Determine the [x, y] coordinate at the center of the cell enclosing the given text.  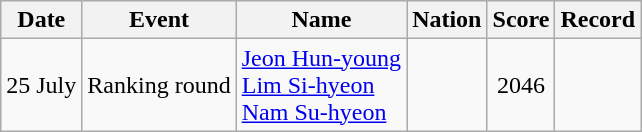
Jeon Hun-youngLim Si-hyeonNam Su-hyeon [321, 85]
Nation [447, 20]
2046 [521, 85]
Name [321, 20]
Date [42, 20]
Score [521, 20]
Ranking round [159, 85]
25 July [42, 85]
Event [159, 20]
Record [598, 20]
